Find where the given text appears and provide that cell's center as (x, y) coordinate. 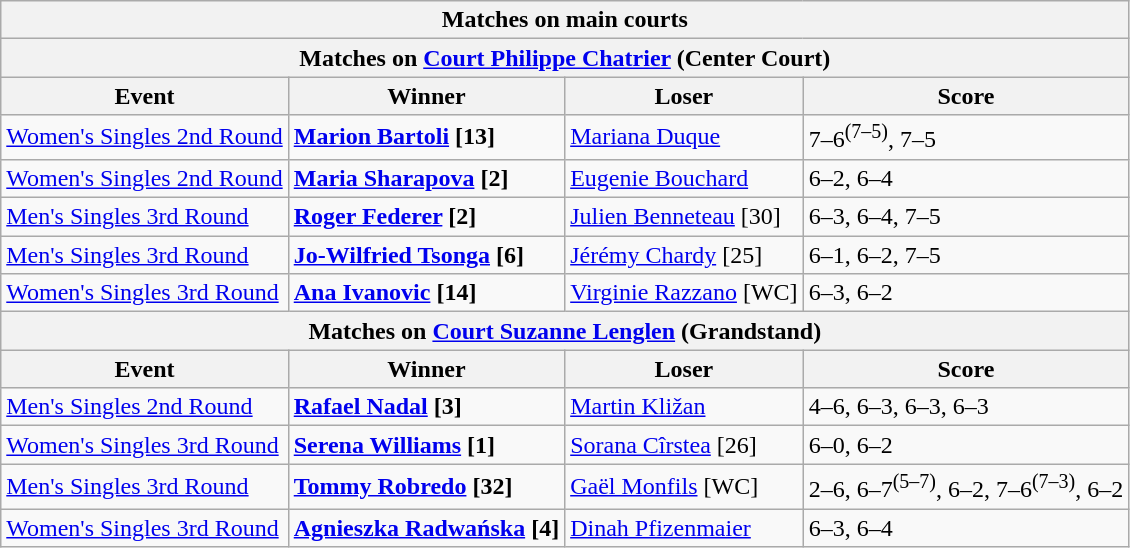
Ana Ivanovic [14] (426, 293)
Matches on Court Philippe Chatrier (Center Court) (565, 58)
Maria Sharapova [2] (426, 178)
Rafael Nadal [3] (426, 407)
Marion Bartoli [13] (426, 138)
Tommy Robredo [32] (426, 486)
Dinah Pfizenmaier (684, 528)
Matches on main courts (565, 20)
Agnieszka Radwańska [4] (426, 528)
7–6(7–5), 7–5 (966, 138)
Eugenie Bouchard (684, 178)
Virginie Razzano [WC] (684, 293)
4–6, 6–3, 6–3, 6–3 (966, 407)
Jérémy Chardy [25] (684, 255)
Julien Benneteau [30] (684, 217)
6–3, 6–4, 7–5 (966, 217)
Serena Williams [1] (426, 445)
Matches on Court Suzanne Lenglen (Grandstand) (565, 331)
Sorana Cîrstea [26] (684, 445)
Gaël Monfils [WC] (684, 486)
6–1, 6–2, 7–5 (966, 255)
Mariana Duque (684, 138)
6–3, 6–4 (966, 528)
2–6, 6–7(5–7), 6–2, 7–6(7–3), 6–2 (966, 486)
6–2, 6–4 (966, 178)
6–0, 6–2 (966, 445)
6–3, 6–2 (966, 293)
Roger Federer [2] (426, 217)
Jo-Wilfried Tsonga [6] (426, 255)
Martin Kližan (684, 407)
Men's Singles 2nd Round (144, 407)
